Capture the cell that displays the provided text and extract its [x, y] central coordinate. 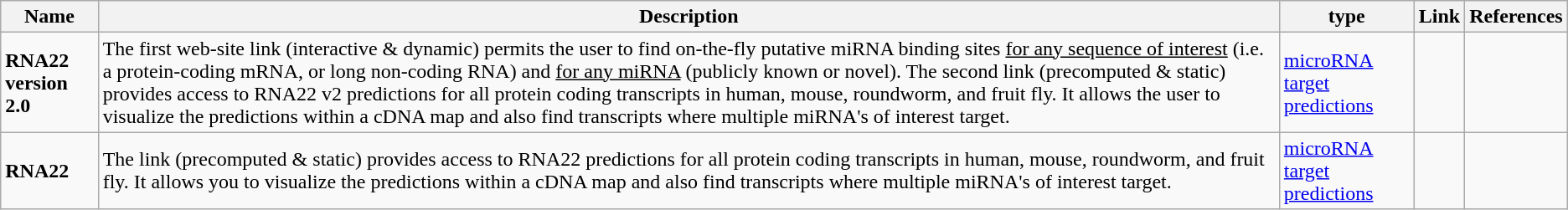
RNA22 [49, 171]
type [1347, 17]
Link [1439, 17]
RNA22 version 2.0 [49, 82]
Description [689, 17]
References [1516, 17]
Name [49, 17]
